Extract the [x, y] coordinate from the center of the cell holding the provided text.  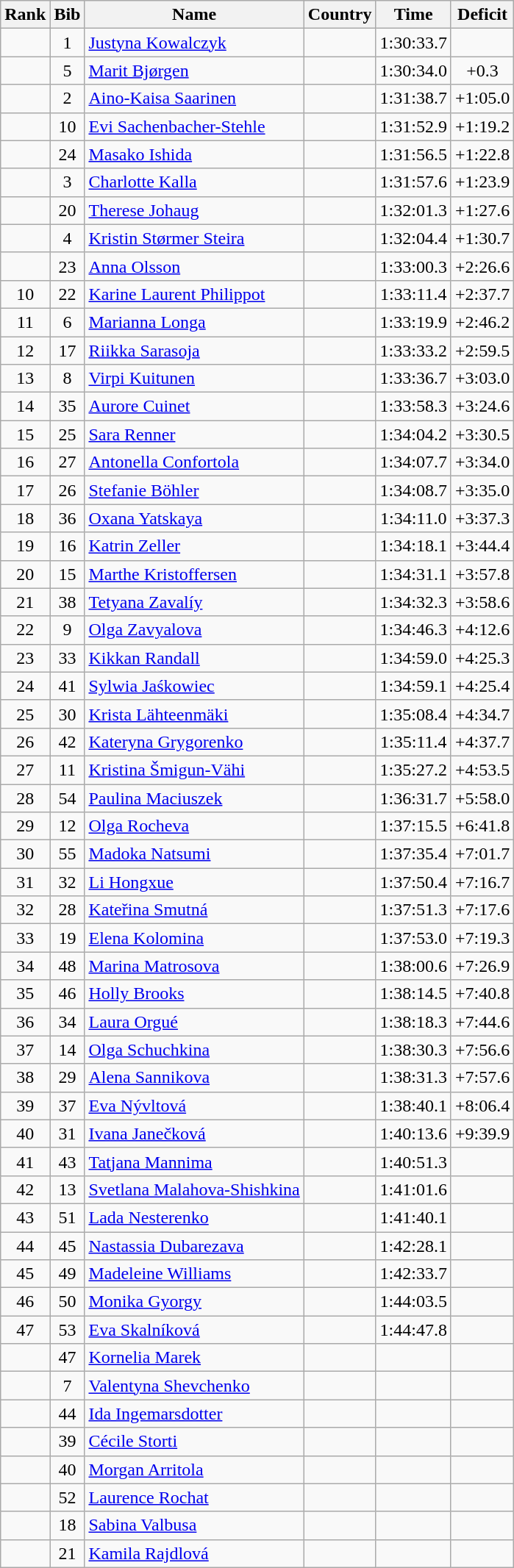
+3:30.5 [482, 434]
1:33:36.7 [413, 379]
+1:22.8 [482, 154]
1:34:18.1 [413, 546]
1:31:56.5 [413, 154]
+7:26.9 [482, 966]
Laura Orgué [194, 1022]
Sylwia Jaśkowiec [194, 686]
50 [68, 1302]
Riikka Sarasoja [194, 351]
1:31:52.9 [413, 126]
1:36:31.7 [413, 798]
+9:39.9 [482, 1134]
1:40:51.3 [413, 1161]
+2:26.6 [482, 266]
1:31:57.6 [413, 182]
1:34:32.3 [413, 602]
Katrin Zeller [194, 546]
Morgan Arritola [194, 1469]
+3:44.4 [482, 546]
Kornelia Marek [194, 1358]
1:34:46.3 [413, 630]
+7:01.7 [482, 854]
Sara Renner [194, 434]
Alena Sannikova [194, 1078]
1:33:00.3 [413, 266]
Aurore Cuinet [194, 407]
Sabina Valbusa [194, 1525]
Therese Johaug [194, 210]
+1:05.0 [482, 99]
+2:46.2 [482, 322]
+4:53.5 [482, 770]
1:30:34.0 [413, 71]
51 [68, 1217]
5 [68, 71]
1:33:58.3 [413, 407]
Name [194, 15]
Cécile Storti [194, 1442]
+1:23.9 [482, 182]
52 [68, 1497]
1:38:18.3 [413, 1022]
2 [68, 99]
6 [68, 322]
Virpi Kuitunen [194, 379]
1:37:50.4 [413, 882]
Nastassia Dubarezava [194, 1246]
+1:30.7 [482, 238]
1:34:08.7 [413, 490]
Madeleine Williams [194, 1274]
Valentyna Shevchenko [194, 1386]
1:42:33.7 [413, 1274]
1:38:30.3 [413, 1050]
+1:19.2 [482, 126]
1:44:03.5 [413, 1302]
+2:59.5 [482, 351]
1:34:11.0 [413, 518]
Olga Zavyalova [194, 630]
Tetyana Zavalíy [194, 602]
Elena Kolomina [194, 938]
+4:37.7 [482, 742]
Monika Gyorgy [194, 1302]
Krista Lähteenmäki [194, 714]
Bib [68, 15]
Olga Schuchkina [194, 1050]
Antonella Confortola [194, 462]
1:35:27.2 [413, 770]
+6:41.8 [482, 826]
1:44:47.8 [413, 1330]
+3:34.0 [482, 462]
Time [413, 15]
4 [68, 238]
1:41:40.1 [413, 1217]
+4:25.3 [482, 658]
1:37:15.5 [413, 826]
1:37:53.0 [413, 938]
+1:27.6 [482, 210]
Kristina Šmigun-Vähi [194, 770]
+3:58.6 [482, 602]
1:31:38.7 [413, 99]
Marina Matrosova [194, 966]
Country [340, 15]
+4:12.6 [482, 630]
Masako Ishida [194, 154]
Olga Rocheva [194, 826]
1:38:14.5 [413, 994]
48 [68, 966]
Laurence Rochat [194, 1497]
1:42:28.1 [413, 1246]
Ivana Janečková [194, 1134]
1:34:07.7 [413, 462]
8 [68, 379]
1:30:33.7 [413, 43]
53 [68, 1330]
1:35:08.4 [413, 714]
Evi Sachenbacher-Stehle [194, 126]
Tatjana Mannima [194, 1161]
54 [68, 798]
9 [68, 630]
1:38:31.3 [413, 1078]
+7:44.6 [482, 1022]
Stefanie Böhler [194, 490]
+2:37.7 [482, 294]
+7:56.6 [482, 1050]
Kristin Størmer Steira [194, 238]
+7:19.3 [482, 938]
Eva Nývltová [194, 1106]
49 [68, 1274]
Charlotte Kalla [194, 182]
Anna Olsson [194, 266]
Aino-Kaisa Saarinen [194, 99]
Eva Skalníková [194, 1330]
1:34:31.1 [413, 574]
Lada Nesterenko [194, 1217]
+3:57.8 [482, 574]
1:41:01.6 [413, 1189]
Kateřina Smutná [194, 910]
Li Hongxue [194, 882]
+7:57.6 [482, 1078]
+7:40.8 [482, 994]
1:34:59.0 [413, 658]
1:34:59.1 [413, 686]
+3:24.6 [482, 407]
1:35:11.4 [413, 742]
1:32:04.4 [413, 238]
+0.3 [482, 71]
Kamila Rajdlová [194, 1553]
Ida Ingemarsdotter [194, 1414]
7 [68, 1386]
55 [68, 854]
+3:37.3 [482, 518]
Holly Brooks [194, 994]
Marit Bjørgen [194, 71]
+8:06.4 [482, 1106]
Marianna Longa [194, 322]
Marthe Kristoffersen [194, 574]
+3:03.0 [482, 379]
1:37:35.4 [413, 854]
1:38:00.6 [413, 966]
+5:58.0 [482, 798]
Karine Laurent Philippot [194, 294]
1:33:33.2 [413, 351]
Kikkan Randall [194, 658]
+4:34.7 [482, 714]
+7:16.7 [482, 882]
Kateryna Grygorenko [194, 742]
+7:17.6 [482, 910]
+3:35.0 [482, 490]
Deficit [482, 15]
Justyna Kowalczyk [194, 43]
1:38:40.1 [413, 1106]
1 [68, 43]
3 [68, 182]
Rank [25, 15]
1:34:04.2 [413, 434]
1:40:13.6 [413, 1134]
Madoka Natsumi [194, 854]
1:33:11.4 [413, 294]
Paulina Maciuszek [194, 798]
Oxana Yatskaya [194, 518]
1:37:51.3 [413, 910]
1:33:19.9 [413, 322]
Svetlana Malahova-Shishkina [194, 1189]
+4:25.4 [482, 686]
1:32:01.3 [413, 210]
